Pinpoint the cell where the given text exists, returning its [x, y] midpoint coordinate. 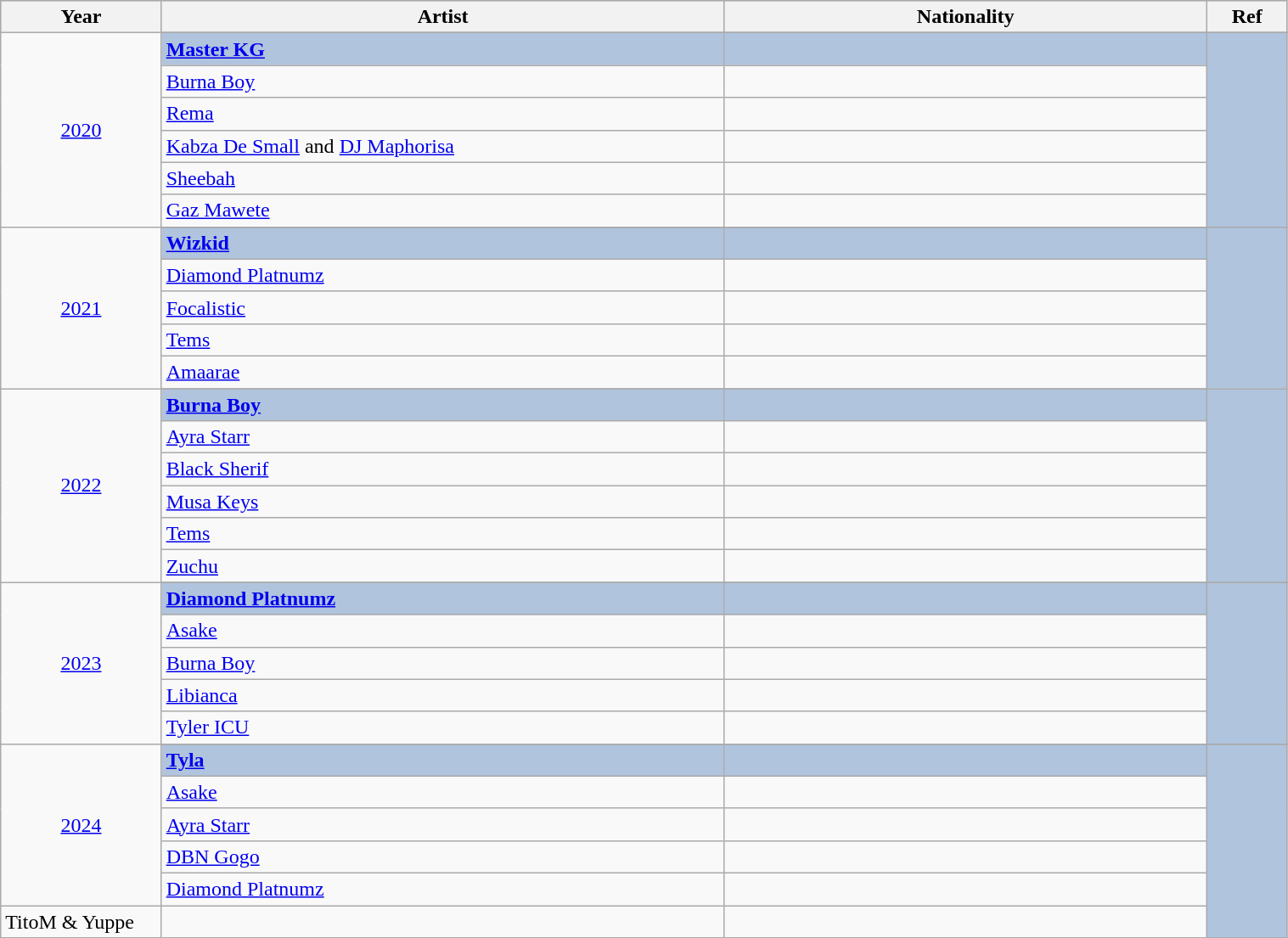
2022 [82, 486]
Gaz Mawete [443, 211]
Artist [443, 17]
2023 [82, 663]
DBN Gogo [443, 857]
TitoM & Yuppe [82, 921]
Nationality [965, 17]
Zuchu [443, 566]
Tyla [443, 760]
Ref [1246, 17]
Rema [443, 114]
Black Sherif [443, 469]
Sheebah [443, 178]
2020 [82, 130]
Tyler ICU [443, 727]
Libianca [443, 695]
Focalistic [443, 307]
Amaarae [443, 372]
2024 [82, 824]
Kabza De Small and DJ Maphorisa [443, 146]
Master KG [443, 49]
Year [82, 17]
Musa Keys [443, 502]
2021 [82, 307]
Wizkid [443, 243]
